Search for the cell housing the specified text and yield its (x, y) center coordinate. 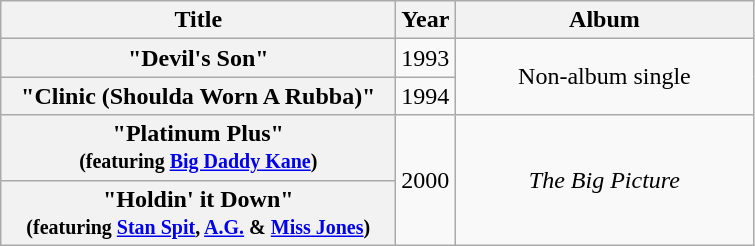
Title (198, 20)
1994 (426, 96)
"Clinic (Shoulda Worn A Rubba)" (198, 96)
Year (426, 20)
Non-album single (604, 77)
Album (604, 20)
The Big Picture (604, 180)
"Holdin' it Down"(featuring Stan Spit, A.G. & Miss Jones) (198, 212)
"Devil's Son" (198, 58)
2000 (426, 180)
"Platinum Plus"(featuring Big Daddy Kane) (198, 148)
1993 (426, 58)
